Search for the cell housing the specified text and yield its (x, y) center coordinate. 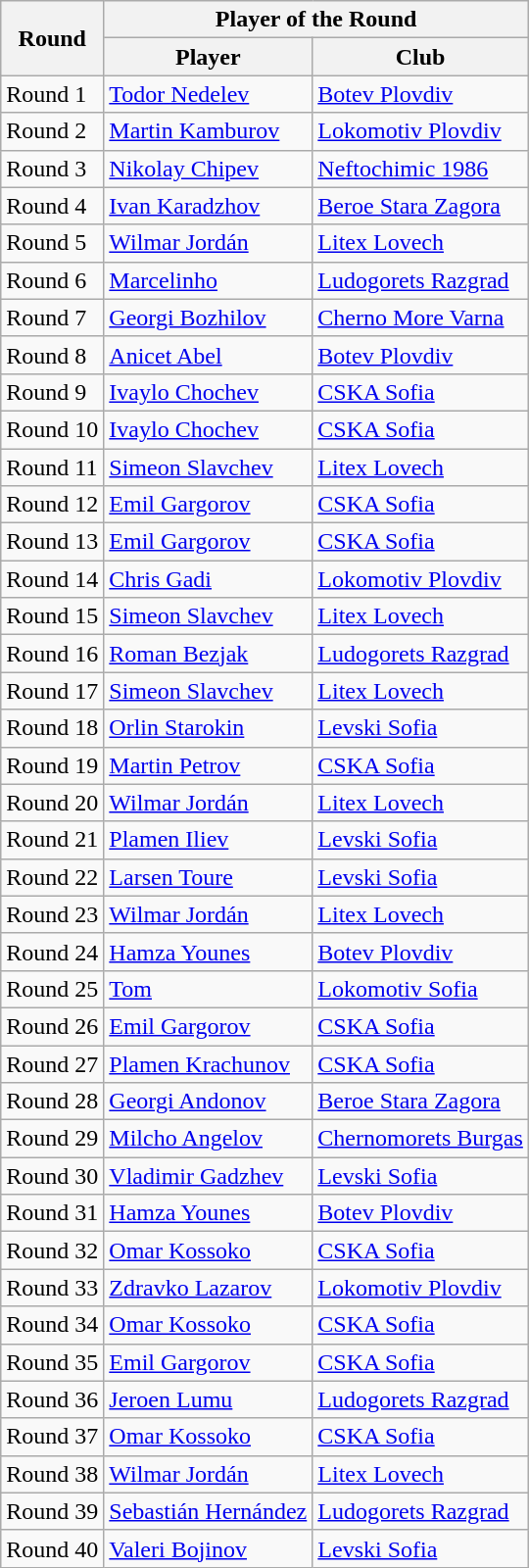
Round 24 (53, 952)
Round 32 (53, 1250)
Round 27 (53, 1063)
Georgi Bozhilov (208, 318)
Round 22 (53, 877)
Round 37 (53, 1437)
Club (421, 57)
Martin Petrov (208, 765)
Nikolay Chipev (208, 169)
Round 1 (53, 94)
Round 17 (53, 691)
Round 12 (53, 505)
Round 2 (53, 131)
Round 25 (53, 989)
Zdravko Lazarov (208, 1288)
Ivan Karadzhov (208, 206)
Round 20 (53, 803)
Cherno More Varna (421, 318)
Martin Kamburov (208, 131)
Neftochimic 1986 (421, 169)
Round 29 (53, 1139)
Larsen Toure (208, 877)
Round 28 (53, 1102)
Round 23 (53, 914)
Anicet Abel (208, 355)
Jeroen Lumu (208, 1399)
Orlin Starokin (208, 728)
Round 34 (53, 1325)
Valeri Bojinov (208, 1548)
Round 5 (53, 243)
Lokomotiv Sofia (421, 989)
Round 38 (53, 1474)
Round 21 (53, 840)
Round 14 (53, 579)
Milcho Angelov (208, 1139)
Round 33 (53, 1288)
Chris Gadi (208, 579)
Round 9 (53, 392)
Round 3 (53, 169)
Round 15 (53, 616)
Round 6 (53, 280)
Player (208, 57)
Round 26 (53, 1026)
Round 19 (53, 765)
Round 30 (53, 1176)
Plamen Iliev (208, 840)
Round 7 (53, 318)
Round 10 (53, 429)
Round 40 (53, 1548)
Round 35 (53, 1362)
Plamen Krachunov (208, 1063)
Chernomorets Burgas (421, 1139)
Round 4 (53, 206)
Round 36 (53, 1399)
Marcelinho (208, 280)
Georgi Andonov (208, 1102)
Round 11 (53, 467)
Round 31 (53, 1213)
Player of the Round (316, 20)
Round 16 (53, 654)
Round 8 (53, 355)
Round 39 (53, 1511)
Tom (208, 989)
Sebastián Hernández (208, 1511)
Round 13 (53, 542)
Round (53, 38)
Todor Nedelev (208, 94)
Round 18 (53, 728)
Roman Bezjak (208, 654)
Vladimir Gadzhev (208, 1176)
